Provide the [x, y] coordinate of the cell's center where the given text is located.  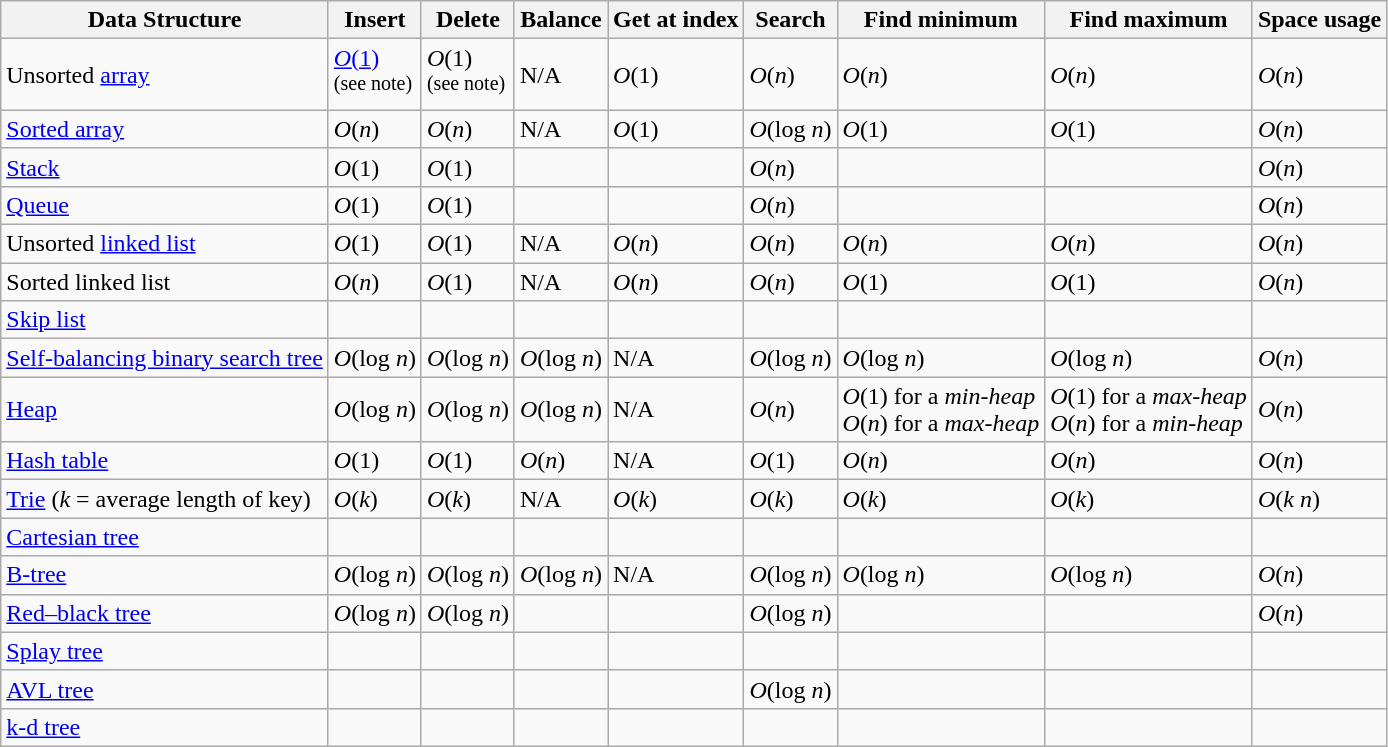
B-tree [165, 575]
Heap [165, 410]
Cartesian tree [165, 537]
Find maximum [1149, 20]
Stack [165, 167]
AVL tree [165, 689]
O(1) for a min-heapO(n) for a max-heap [941, 410]
Self-balancing binary search tree [165, 358]
k-d tree [165, 727]
Space usage [1319, 20]
Splay tree [165, 651]
Data Structure [165, 20]
Trie (k = average length of key) [165, 499]
Balance [560, 20]
O(k n) [1319, 499]
Unsorted array [165, 75]
Sorted linked list [165, 282]
O(1) for a max-heapO(n) for a min-heap [1149, 410]
Unsorted linked list [165, 244]
Red–black tree [165, 613]
Sorted array [165, 129]
Queue [165, 205]
Insert [374, 20]
Get at index [676, 20]
Delete [468, 20]
Find minimum [941, 20]
Hash table [165, 461]
Skip list [165, 320]
Search [790, 20]
